Search for the cell housing the specified text and yield its (X, Y) center coordinate. 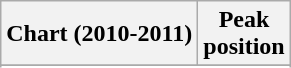
Peakposition (244, 34)
Chart (2010-2011) (100, 34)
